Pinpoint the cell where the given text exists, returning its (x, y) midpoint coordinate. 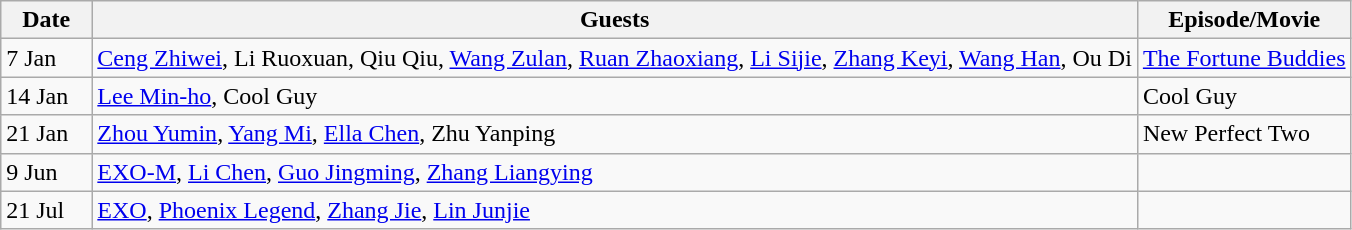
7 Jan (46, 58)
Lee Min-ho, Cool Guy (615, 96)
Zhou Yumin, Yang Mi, Ella Chen, Zhu Yanping (615, 134)
EXO-M, Li Chen, Guo Jingming, Zhang Liangying (615, 172)
14 Jan (46, 96)
9 Jun (46, 172)
Episode/Movie (1244, 20)
Cool Guy (1244, 96)
EXO, Phoenix Legend, Zhang Jie, Lin Junjie (615, 210)
21 Jan (46, 134)
Guests (615, 20)
Ceng Zhiwei, Li Ruoxuan, Qiu Qiu, Wang Zulan, Ruan Zhaoxiang, Li Sijie, Zhang Keyi, Wang Han, Ou Di (615, 58)
New Perfect Two (1244, 134)
21 Jul (46, 210)
The Fortune Buddies (1244, 58)
Date (46, 20)
